Identify which cell holds the provided text, then report its (X, Y) central coordinate. 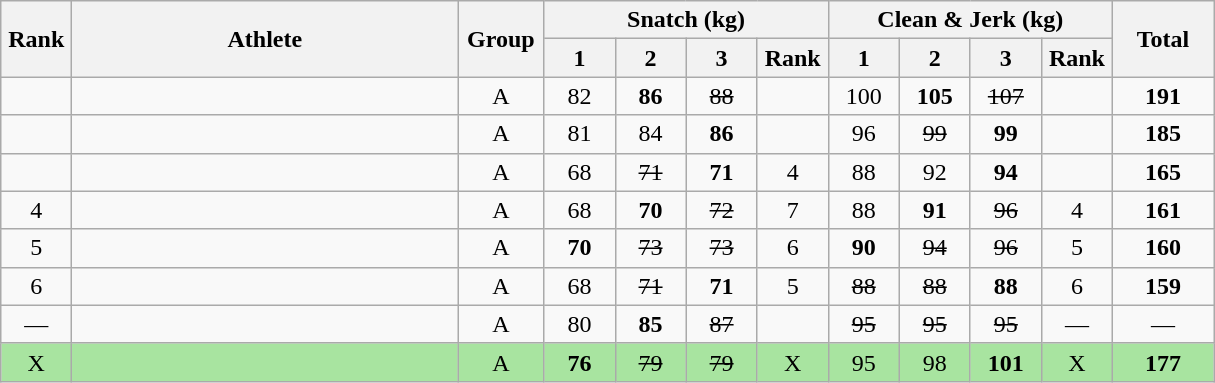
82 (580, 96)
165 (1162, 172)
161 (1162, 210)
92 (934, 172)
191 (1162, 96)
Total (1162, 39)
185 (1162, 134)
84 (650, 134)
107 (1006, 96)
7 (792, 210)
101 (1006, 362)
100 (864, 96)
105 (934, 96)
87 (722, 324)
72 (722, 210)
160 (1162, 248)
Clean & Jerk (kg) (970, 20)
81 (580, 134)
98 (934, 362)
159 (1162, 286)
80 (580, 324)
177 (1162, 362)
76 (580, 362)
90 (864, 248)
Snatch (kg) (686, 20)
85 (650, 324)
Athlete (265, 39)
91 (934, 210)
Group (501, 39)
